Identify which cell holds the provided text, then report its [X, Y] central coordinate. 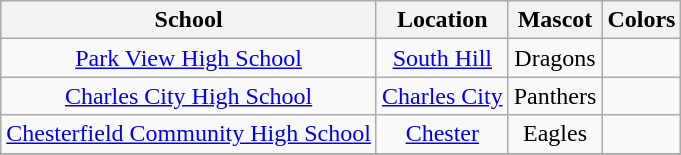
Colors [642, 20]
Park View High School [189, 58]
Location [442, 20]
Dragons [555, 58]
School [189, 20]
Mascot [555, 20]
Eagles [555, 134]
Charles City [442, 96]
South Hill [442, 58]
Panthers [555, 96]
Chester [442, 134]
Chesterfield Community High School [189, 134]
Charles City High School [189, 96]
